Find where the given text appears and provide that cell's center as [X, Y] coordinate. 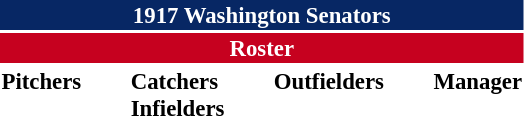
Roster [262, 48]
1917 Washington Senators [262, 15]
